From the cell containing the given text, extract its center point as (x, y) coordinate. 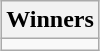
Winners (50, 20)
